Detect which cell encompasses the target text, then output its [X, Y] center coordinate. 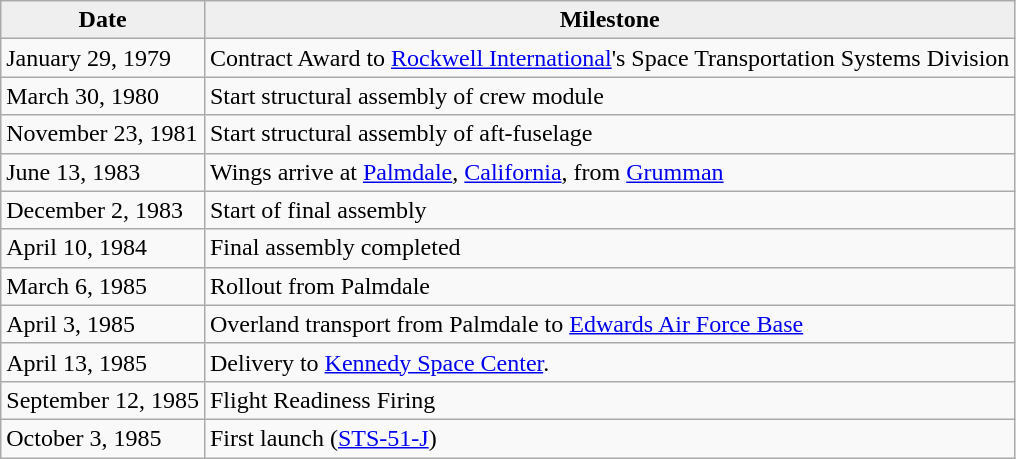
Delivery to Kennedy Space Center. [609, 362]
December 2, 1983 [103, 210]
September 12, 1985 [103, 400]
October 3, 1985 [103, 438]
Flight Readiness Firing [609, 400]
Milestone [609, 20]
First launch (STS-51-J) [609, 438]
March 30, 1980 [103, 96]
April 13, 1985 [103, 362]
Final assembly completed [609, 248]
Rollout from Palmdale [609, 286]
January 29, 1979 [103, 58]
Overland transport from Palmdale to Edwards Air Force Base [609, 324]
Start of final assembly [609, 210]
November 23, 1981 [103, 134]
Date [103, 20]
June 13, 1983 [103, 172]
April 3, 1985 [103, 324]
Contract Award to Rockwell International's Space Transportation Systems Division [609, 58]
Start structural assembly of aft-fuselage [609, 134]
March 6, 1985 [103, 286]
Wings arrive at Palmdale, California, from Grumman [609, 172]
Start structural assembly of crew module [609, 96]
April 10, 1984 [103, 248]
